Return the [x, y] coordinate for the center point of the cell that contains the specified text.  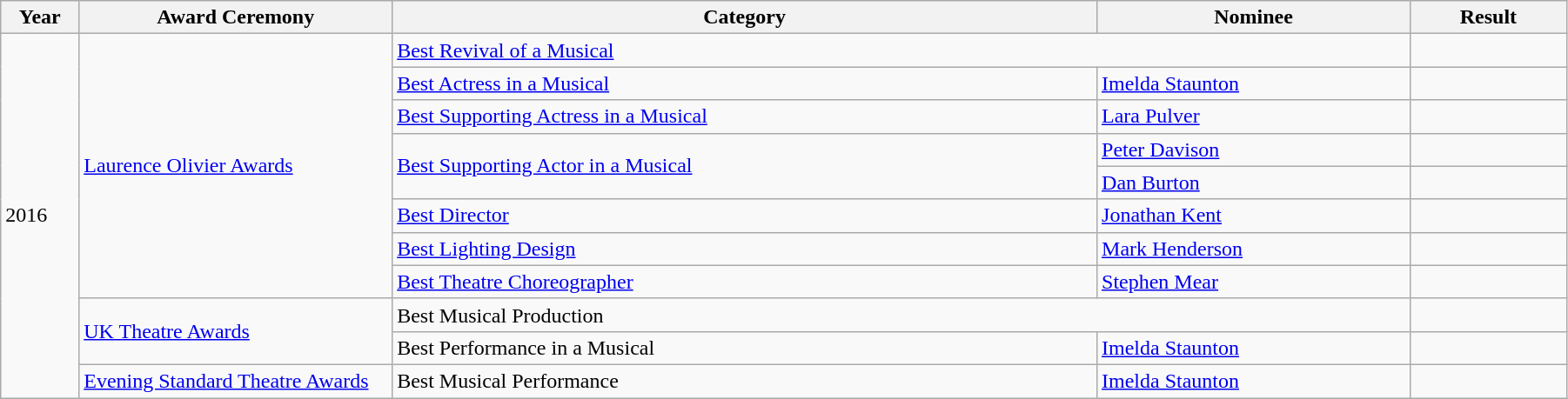
Lara Pulver [1254, 116]
Best Musical Production [901, 315]
Nominee [1254, 17]
Stephen Mear [1254, 282]
Category [745, 17]
Best Revival of a Musical [901, 50]
UK Theatre Awards [236, 331]
Best Actress in a Musical [745, 83]
Result [1488, 17]
Laurence Olivier Awards [236, 166]
Mark Henderson [1254, 249]
Year [40, 17]
Evening Standard Theatre Awards [236, 381]
Best Musical Performance [745, 381]
Best Supporting Actress in a Musical [745, 116]
Peter Davison [1254, 150]
Jonathan Kent [1254, 216]
2016 [40, 216]
Best Lighting Design [745, 249]
Best Supporting Actor in a Musical [745, 166]
Best Theatre Choreographer [745, 282]
Best Director [745, 216]
Best Performance in a Musical [745, 348]
Award Ceremony [236, 17]
Dan Burton [1254, 183]
